Search for the cell housing the specified text and yield its (X, Y) center coordinate. 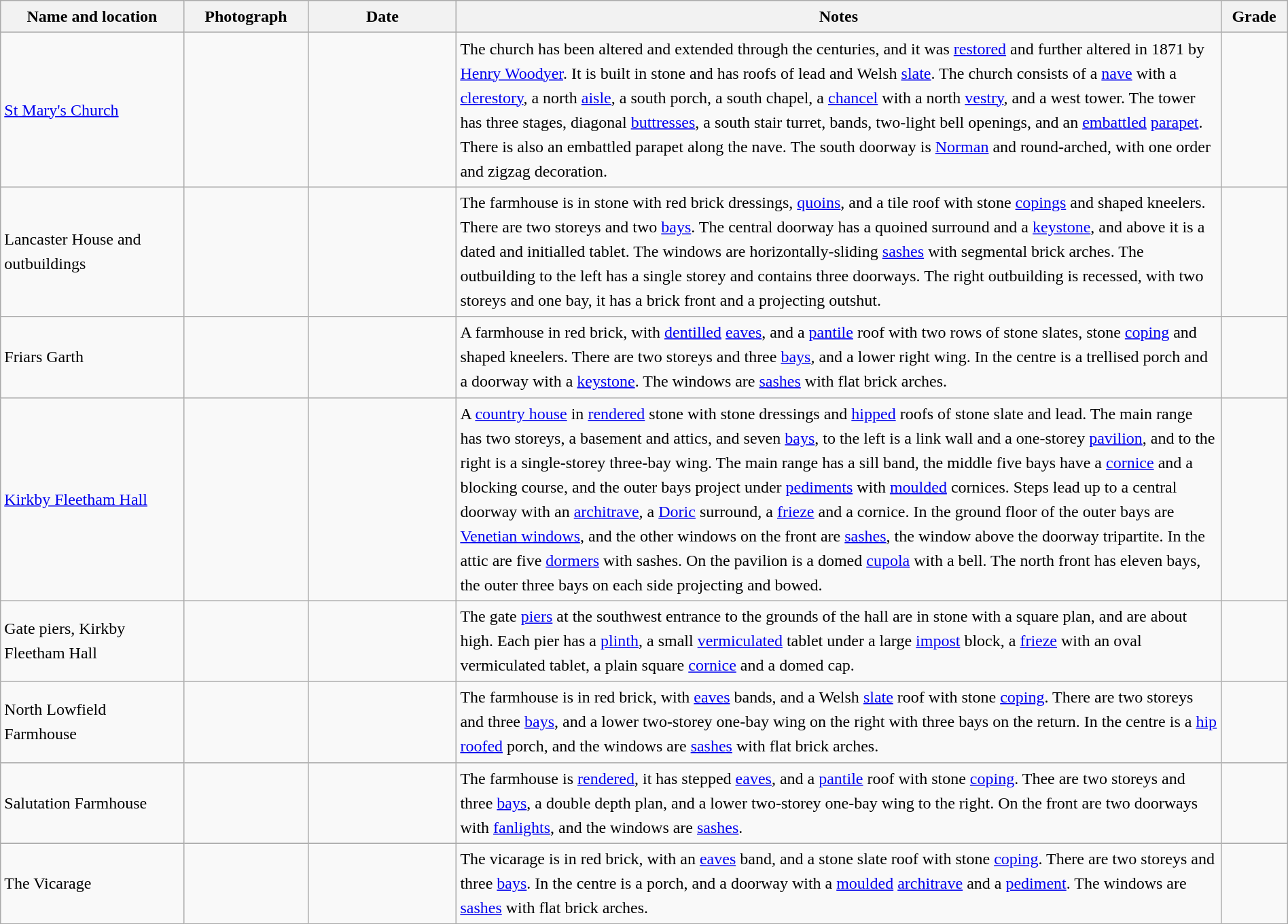
The Vicarage (92, 883)
Notes (838, 16)
Friars Garth (92, 357)
Gate piers, Kirkby Fleetham Hall (92, 641)
North Lowfield Farmhouse (92, 722)
Lancaster House and outbuildings (92, 251)
Date (382, 16)
Salutation Farmhouse (92, 803)
Kirkby Fleetham Hall (92, 499)
Photograph (246, 16)
St Mary's Church (92, 110)
Name and location (92, 16)
Grade (1254, 16)
